Return (X, Y) of the center of cell containing provided text 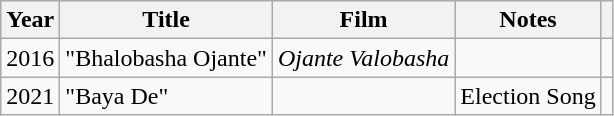
Election Song (528, 96)
"Bhalobasha Ojante" (166, 58)
2021 (30, 96)
"Baya De" (166, 96)
2016 (30, 58)
Title (166, 20)
Year (30, 20)
Film (363, 20)
Ojante Valobasha (363, 58)
Notes (528, 20)
